Detect which cell encompasses the target text, then output its (X, Y) center coordinate. 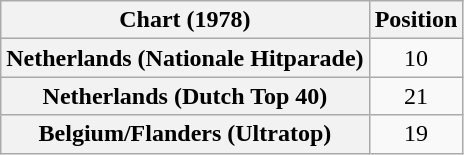
Chart (1978) (185, 20)
Netherlands (Dutch Top 40) (185, 96)
10 (416, 58)
Position (416, 20)
19 (416, 134)
Belgium/Flanders (Ultratop) (185, 134)
Netherlands (Nationale Hitparade) (185, 58)
21 (416, 96)
